Identify which cell holds the provided text, then report its (X, Y) central coordinate. 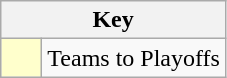
Teams to Playoffs (134, 58)
Key (114, 20)
